Detect which cell encompasses the target text, then output its (x, y) center coordinate. 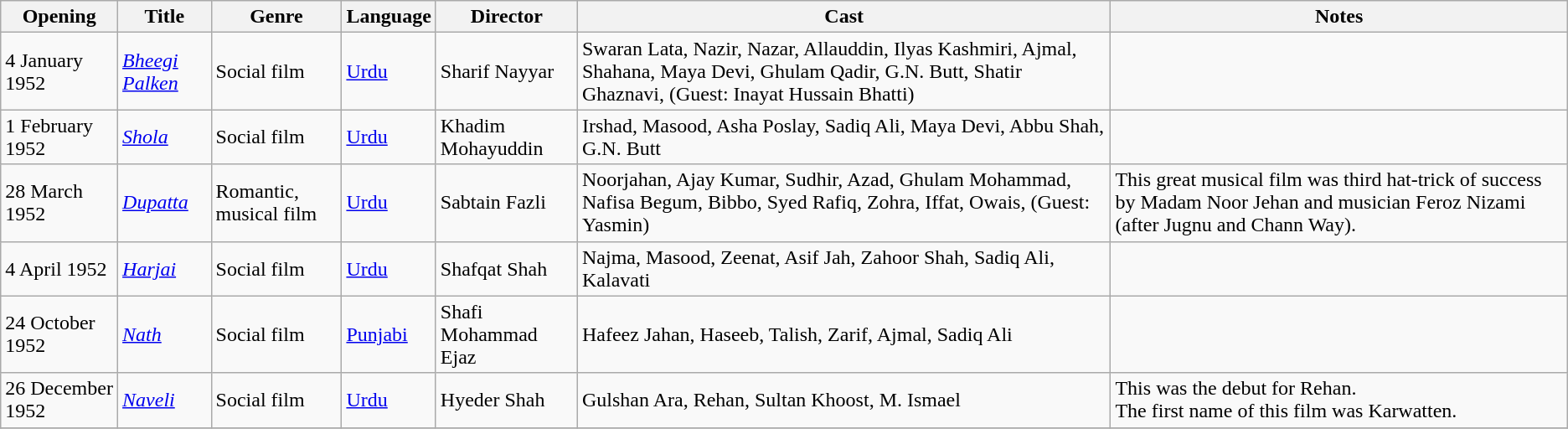
1 February 1952 (59, 137)
28 March 1952 (59, 203)
4 January 1952 (59, 71)
Language (389, 17)
This was the debut for Rehan.The first name of this film was Karwatten. (1338, 401)
Hyeder Shah (506, 401)
Director (506, 17)
Punjabi (389, 334)
Hafeez Jahan, Haseeb, Talish, Zarif, Ajmal, Sadiq Ali (843, 334)
Nath (164, 334)
Title (164, 17)
Opening (59, 17)
Sabtain Fazli (506, 203)
Sharif Nayyar (506, 71)
24 October 1952 (59, 334)
Harjai (164, 268)
4 April 1952 (59, 268)
Genre (276, 17)
This great musical film was third hat-trick of success by Madam Noor Jehan and musician Feroz Nizami (after Jugnu and Chann Way). (1338, 203)
Dupatta (164, 203)
Shafi Mohammad Ejaz (506, 334)
Khadim Mohayuddin (506, 137)
Cast (843, 17)
Romantic, musical film (276, 203)
Shafqat Shah (506, 268)
Noorjahan, Ajay Kumar, Sudhir, Azad, Ghulam Mohammad, Nafisa Begum, Bibbo, Syed Rafiq, Zohra, Iffat, Owais, (Guest: Yasmin) (843, 203)
26 December 1952 (59, 401)
Gulshan Ara, Rehan, Sultan Khoost, M. Ismael (843, 401)
Irshad, Masood, Asha Poslay, Sadiq Ali, Maya Devi, Abbu Shah, G.N. Butt (843, 137)
Notes (1338, 17)
Bheegi Palken (164, 71)
Shola (164, 137)
Naveli (164, 401)
Najma, Masood, Zeenat, Asif Jah, Zahoor Shah, Sadiq Ali, Kalavati (843, 268)
